Return the [X, Y] coordinate for the center point of the cell that contains the specified text.  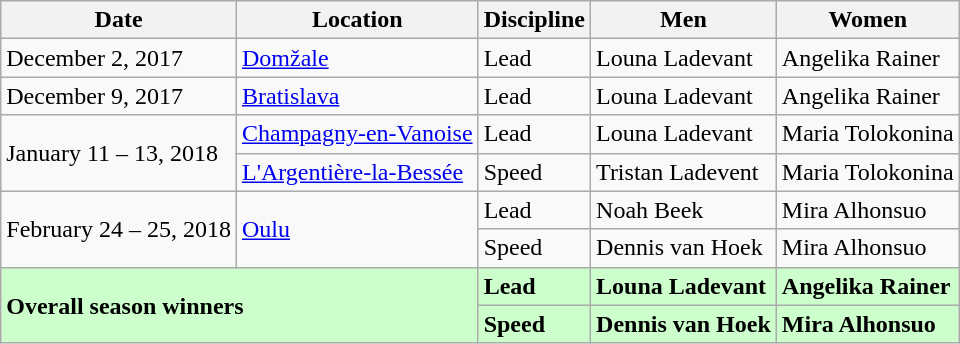
Discipline [534, 20]
December 9, 2017 [119, 96]
Tristan Ladevent [684, 172]
Champagny-en-Vanoise [357, 134]
January 11 – 13, 2018 [119, 153]
L'Argentière-la-Bessée [357, 172]
Overall season winners [240, 305]
Women [868, 20]
Location [357, 20]
Bratislava [357, 96]
February 24 – 25, 2018 [119, 229]
Domžale [357, 58]
Men [684, 20]
Date [119, 20]
Oulu [357, 229]
Noah Beek [684, 210]
December 2, 2017 [119, 58]
